Scan for the cell matching the given text and deliver its [X, Y] coordinate at center. 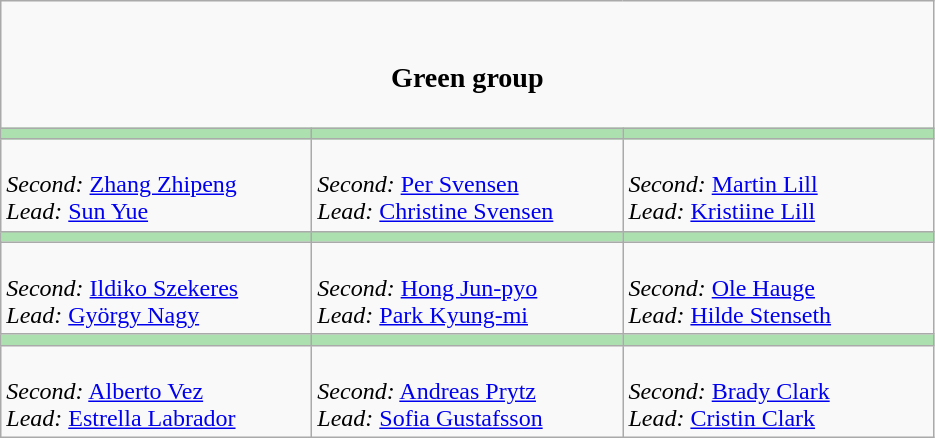
Second: Andreas Prytz Lead: Sofia Gustafsson [468, 391]
Second: Brady Clark Lead: Cristin Clark [778, 391]
Second: Martin Lill Lead: Kristiine Lill [778, 185]
Second: Hong Jun-pyo Lead: Park Kyung-mi [468, 288]
Second: Alberto Vez Lead: Estrella Labrador [156, 391]
Green group [468, 64]
Second: Ole Hauge Lead: Hilde Stenseth [778, 288]
Second: Per Svensen Lead: Christine Svensen [468, 185]
Second: Zhang Zhipeng Lead: Sun Yue [156, 185]
Second: Ildiko Szekeres Lead: György Nagy [156, 288]
